Search for the cell housing the specified text and yield its (X, Y) center coordinate. 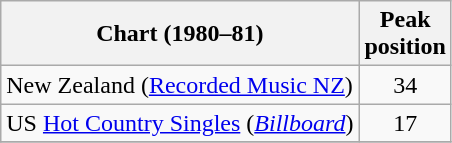
34 (405, 85)
US Hot Country Singles (Billboard) (180, 123)
Chart (1980–81) (180, 34)
New Zealand (Recorded Music NZ) (180, 85)
17 (405, 123)
Peakposition (405, 34)
